Output the [X, Y] coordinate of the center of the cell containing the given text.  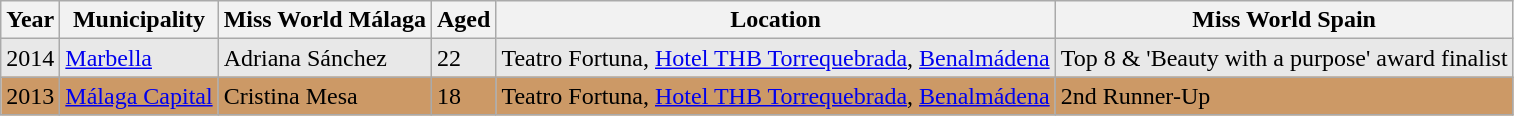
Top 8 & 'Beauty with a purpose' award finalist [1284, 58]
Municipality [139, 20]
Location [776, 20]
2013 [30, 96]
Málaga Capital [139, 96]
Miss World Spain [1284, 20]
Aged [463, 20]
2014 [30, 58]
Adriana Sánchez [324, 58]
22 [463, 58]
18 [463, 96]
Cristina Mesa [324, 96]
Miss World Málaga [324, 20]
Year [30, 20]
2nd Runner-Up [1284, 96]
Marbella [139, 58]
